From the cell containing the given text, extract its center point as [x, y] coordinate. 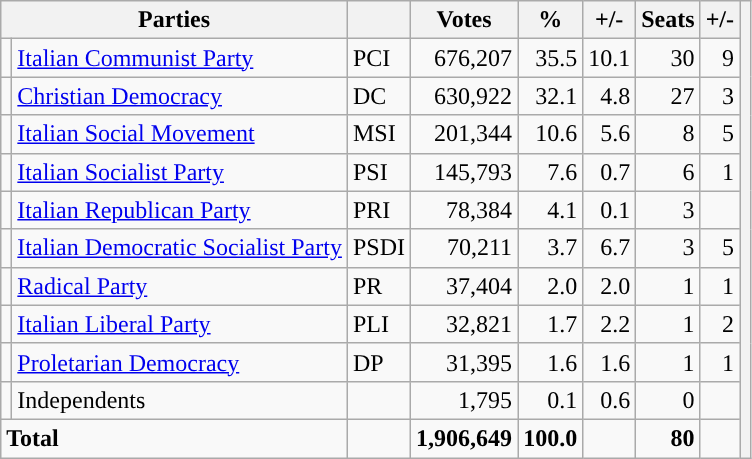
6 [668, 172]
80 [668, 438]
Italian Democratic Socialist Party [180, 248]
27 [668, 96]
78,384 [464, 210]
0.6 [610, 400]
Italian Liberal Party [180, 324]
MSI [378, 134]
8 [668, 134]
Christian Democracy [180, 96]
10.6 [550, 134]
Total [174, 438]
PRI [378, 210]
32,821 [464, 324]
31,395 [464, 362]
630,922 [464, 96]
6.7 [610, 248]
0.7 [610, 172]
201,344 [464, 134]
Italian Social Movement [180, 134]
2.2 [610, 324]
Proletarian Democracy [180, 362]
35.5 [550, 58]
3.7 [550, 248]
PSI [378, 172]
1,906,649 [464, 438]
0 [668, 400]
PLI [378, 324]
Italian Socialist Party [180, 172]
676,207 [464, 58]
Italian Communist Party [180, 58]
2 [720, 324]
10.1 [610, 58]
Parties [174, 20]
37,404 [464, 286]
100.0 [550, 438]
Seats [668, 20]
DC [378, 96]
Votes [464, 20]
145,793 [464, 172]
1,795 [464, 400]
9 [720, 58]
PSDI [378, 248]
PCI [378, 58]
5.6 [610, 134]
4.1 [550, 210]
32.1 [550, 96]
Italian Republican Party [180, 210]
30 [668, 58]
4.8 [610, 96]
Radical Party [180, 286]
DP [378, 362]
1.7 [550, 324]
PR [378, 286]
Independents [180, 400]
70,211 [464, 248]
7.6 [550, 172]
% [550, 20]
